Scan for the cell matching the given text and deliver its [x, y] coordinate at center. 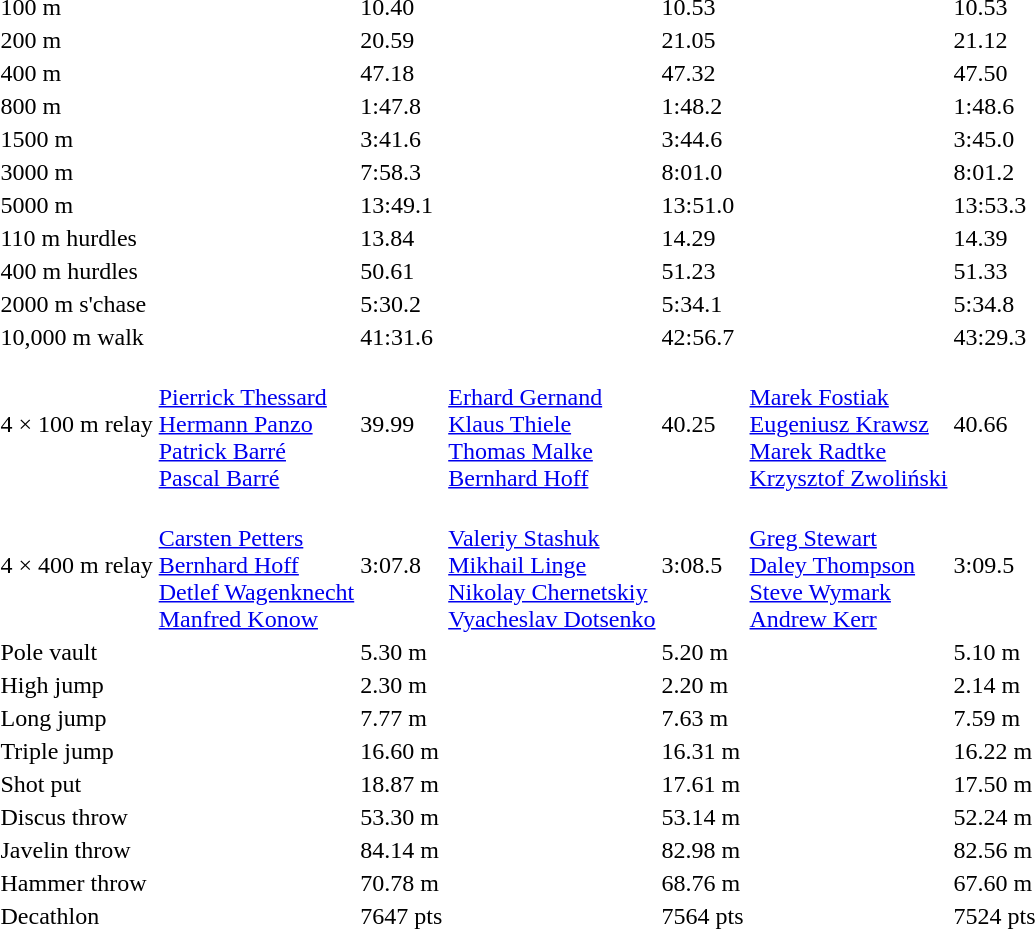
13.84 [402, 238]
Greg StewartDaley ThompsonSteve WymarkAndrew Kerr [848, 565]
7:58.3 [402, 172]
Marek FostiakEugeniusz KrawszMarek RadtkeKrzysztof Zwoliński [848, 424]
20.59 [402, 40]
53.30 m [402, 817]
40.25 [702, 424]
3:08.5 [702, 565]
7.63 m [702, 718]
Erhard GernandKlaus ThieleThomas MalkeBernhard Hoff [552, 424]
8:01.0 [702, 172]
16.31 m [702, 751]
68.76 m [702, 883]
21.05 [702, 40]
3:07.8 [402, 565]
16.60 m [402, 751]
7.77 m [402, 718]
42:56.7 [702, 337]
50.61 [402, 271]
70.78 m [402, 883]
39.99 [402, 424]
5:30.2 [402, 304]
5.30 m [402, 652]
1:47.8 [402, 106]
47.32 [702, 73]
18.87 m [402, 784]
3:44.6 [702, 139]
41:31.6 [402, 337]
Valeriy StashukMikhail LingeNikolay ChernetskiyVyacheslav Dotsenko [552, 565]
14.29 [702, 238]
3:41.6 [402, 139]
53.14 m [702, 817]
47.18 [402, 73]
2.30 m [402, 685]
5.20 m [702, 652]
Pierrick ThessardHermann PanzoPatrick BarréPascal Barré [256, 424]
84.14 m [402, 850]
51.23 [702, 271]
82.98 m [702, 850]
Carsten PettersBernhard HoffDetlef WagenknechtManfred Konow [256, 565]
13:51.0 [702, 205]
2.20 m [702, 685]
1:48.2 [702, 106]
13:49.1 [402, 205]
17.61 m [702, 784]
5:34.1 [702, 304]
